Search for the cell housing the specified text and yield its (x, y) center coordinate. 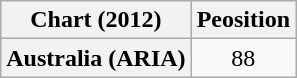
Peosition (243, 20)
Chart (2012) (96, 20)
Australia (ARIA) (96, 58)
88 (243, 58)
